Output the [x, y] coordinate of the center of the cell containing the given text.  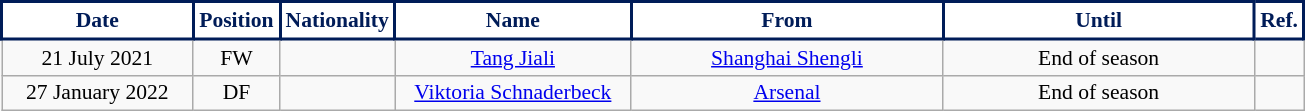
Tang Jiali [514, 57]
Date [98, 20]
21 July 2021 [98, 57]
Shanghai Shengli [787, 57]
From [787, 20]
Nationality [338, 20]
Name [514, 20]
Arsenal [787, 93]
Viktoria Schnaderbeck [514, 93]
Ref. [1278, 20]
DF [236, 93]
Position [236, 20]
Until [1099, 20]
FW [236, 57]
27 January 2022 [98, 93]
